Detect which cell encompasses the target text, then output its [x, y] center coordinate. 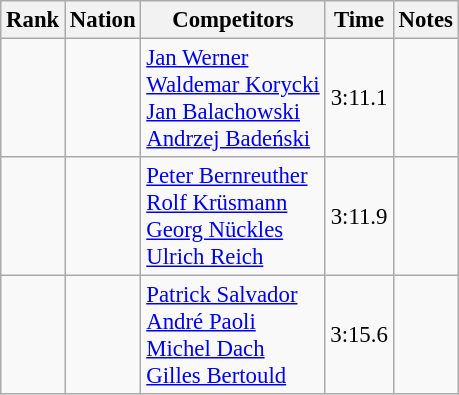
Nation [103, 20]
3:11.1 [359, 98]
Rank [33, 20]
3:15.6 [359, 336]
3:11.9 [359, 216]
Competitors [233, 20]
Time [359, 20]
Peter BernreutherRolf KrüsmannGeorg NücklesUlrich Reich [233, 216]
Patrick SalvadorAndré PaoliMichel DachGilles Bertould [233, 336]
Notes [426, 20]
Jan WernerWaldemar KoryckiJan BalachowskiAndrzej Badeński [233, 98]
